Return (X, Y) of the center of cell containing provided text 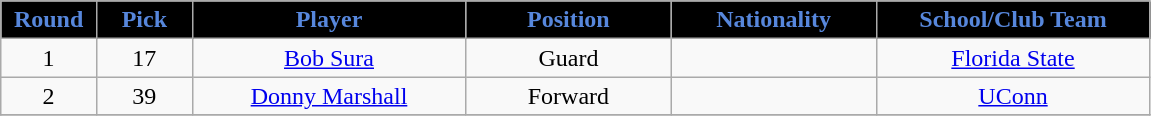
Round (49, 20)
Nationality (774, 20)
Guard (568, 58)
39 (144, 96)
Pick (144, 20)
Florida State (1013, 58)
Player (329, 20)
Position (568, 20)
Donny Marshall (329, 96)
Forward (568, 96)
School/Club Team (1013, 20)
1 (49, 58)
17 (144, 58)
UConn (1013, 96)
2 (49, 96)
Bob Sura (329, 58)
